From the cell containing the given text, extract its center point as (X, Y) coordinate. 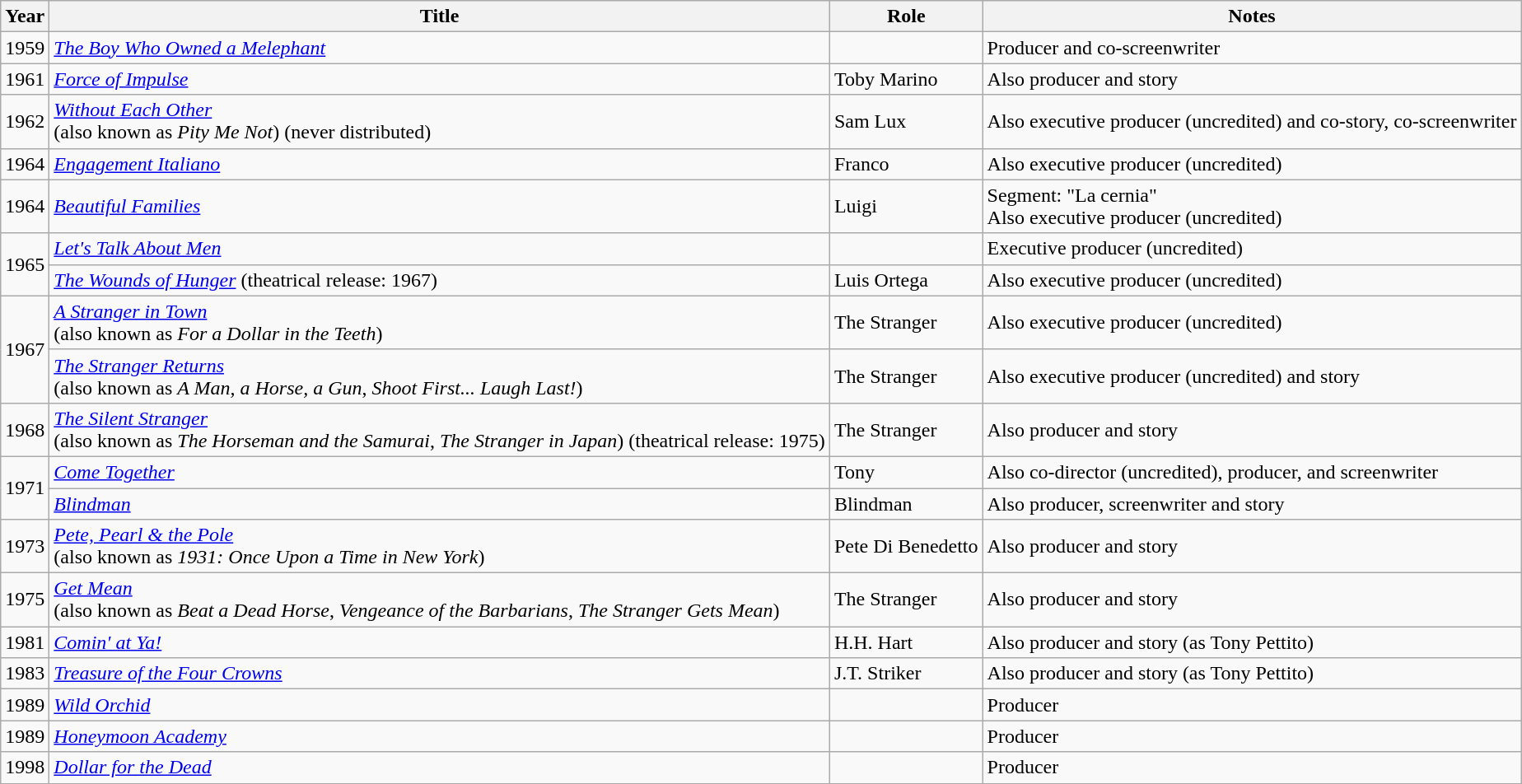
1962 (25, 122)
Without Each Other(also known as Pity Me Not) (never distributed) (440, 122)
Also executive producer (uncredited) and co-story, co-screenwriter (1252, 122)
The Silent Stranger(also known as The Horseman and the Samurai, The Stranger in Japan) (theatrical release: 1975) (440, 430)
1967 (25, 349)
J.T. Striker (906, 674)
Beautiful Families (440, 206)
Producer and co-screenwriter (1252, 48)
Year (25, 16)
Notes (1252, 16)
The Boy Who Owned a Melephant (440, 48)
Segment: "La cernia"Also executive producer (uncredited) (1252, 206)
Luigi (906, 206)
Treasure of the Four Crowns (440, 674)
Engagement Italiano (440, 164)
1965 (25, 264)
1968 (25, 430)
1961 (25, 79)
Come Together (440, 472)
Luis Ortega (906, 280)
1959 (25, 48)
1981 (25, 642)
Honeymoon Academy (440, 736)
1973 (25, 547)
Comin' at Ya! (440, 642)
Let's Talk About Men (440, 249)
Pete, Pearl & the Pole(also known as 1931: Once Upon a Time in New York) (440, 547)
Franco (906, 164)
Title (440, 16)
1998 (25, 768)
Executive producer (uncredited) (1252, 249)
Dollar for the Dead (440, 768)
1983 (25, 674)
Also co-director (uncredited), producer, and screenwriter (1252, 472)
Pete Di Benedetto (906, 547)
1971 (25, 488)
A Stranger in Town(also known as For a Dollar in the Teeth) (440, 323)
Also producer, screenwriter and story (1252, 503)
Force of Impulse (440, 79)
Also executive producer (uncredited) and story (1252, 376)
The Stranger Returns(also known as A Man, a Horse, a Gun, Shoot First... Laugh Last!) (440, 376)
The Wounds of Hunger (theatrical release: 1967) (440, 280)
Sam Lux (906, 122)
Wild Orchid (440, 705)
H.H. Hart (906, 642)
Tony (906, 472)
1975 (25, 600)
Toby Marino (906, 79)
Role (906, 16)
Get Mean(also known as Beat a Dead Horse, Vengeance of the Barbarians, The Stranger Gets Mean) (440, 600)
